Capture the cell that displays the provided text and extract its [X, Y] central coordinate. 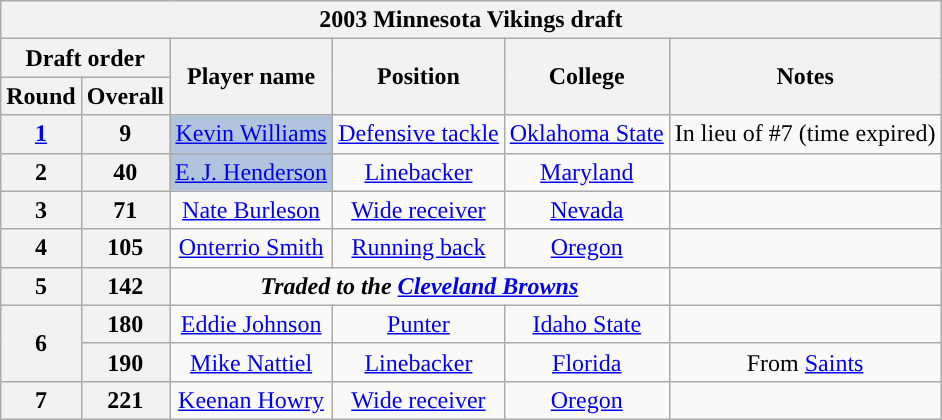
4 [41, 248]
Oklahoma State [586, 134]
190 [125, 362]
Notes [805, 77]
Maryland [586, 172]
71 [125, 210]
Defensive tackle [419, 134]
142 [125, 286]
221 [125, 400]
Round [41, 96]
2 [41, 172]
Florida [586, 362]
5 [41, 286]
Onterrio Smith [252, 248]
6 [41, 343]
Eddie Johnson [252, 324]
180 [125, 324]
1 [41, 134]
Idaho State [586, 324]
Punter [419, 324]
Position [419, 77]
40 [125, 172]
In lieu of #7 (time expired) [805, 134]
Draft order [86, 58]
Kevin Williams [252, 134]
E. J. Henderson [252, 172]
From Saints [805, 362]
3 [41, 210]
7 [41, 400]
105 [125, 248]
Running back [419, 248]
Nevada [586, 210]
2003 Minnesota Vikings draft [471, 20]
Overall [125, 96]
Traded to the Cleveland Browns [420, 286]
Player name [252, 77]
Mike Nattiel [252, 362]
College [586, 77]
Keenan Howry [252, 400]
Nate Burleson [252, 210]
9 [125, 134]
